Find where the given text appears and provide that cell's center as [X, Y] coordinate. 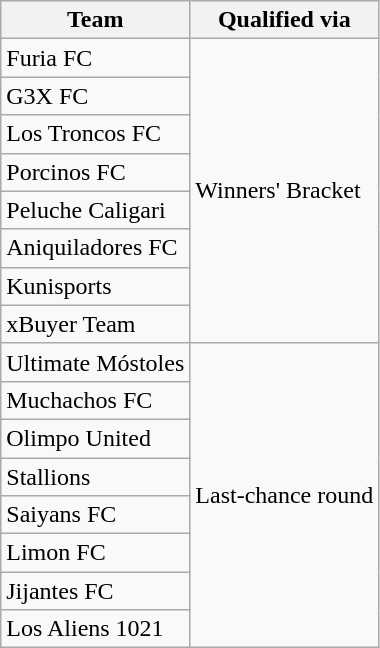
Muchachos FC [96, 400]
G3X FC [96, 96]
Last-chance round [284, 495]
Stallions [96, 477]
Saiyans FC [96, 515]
Limon FC [96, 553]
Furia FC [96, 58]
Los Troncos FC [96, 134]
Winners' Bracket [284, 191]
Porcinos FC [96, 172]
Peluche Caligari [96, 210]
xBuyer Team [96, 324]
Qualified via [284, 20]
Aniquiladores FC [96, 248]
Kunisports [96, 286]
Olimpo United [96, 438]
Team [96, 20]
Los Aliens 1021 [96, 629]
Ultimate Móstoles [96, 362]
Jijantes FC [96, 591]
